Determine the (X, Y) coordinate at the center of the cell enclosing the given text.  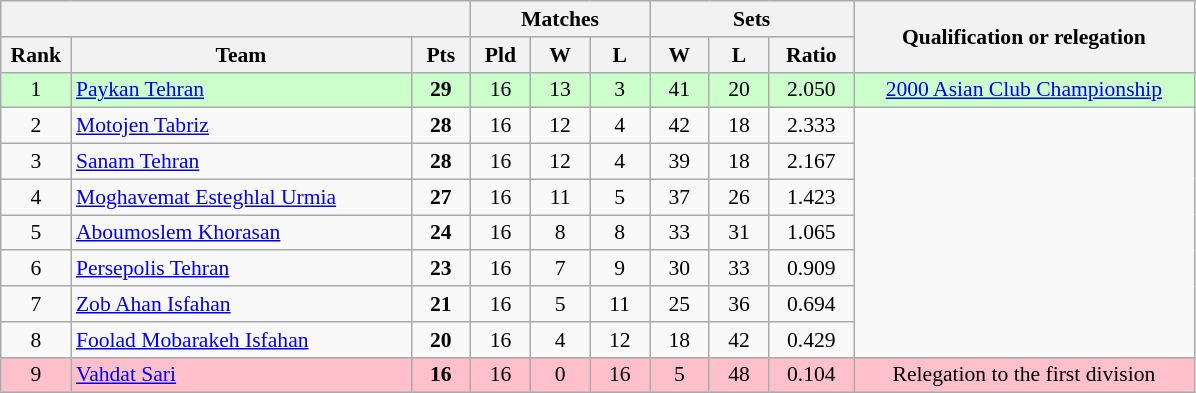
Motojen Tabriz (241, 126)
0 (560, 375)
Qualification or relegation (1024, 36)
26 (739, 197)
Pld (501, 55)
0.909 (812, 269)
2.333 (812, 126)
Zob Ahan Isfahan (241, 304)
Vahdat Sari (241, 375)
Paykan Tehran (241, 90)
41 (680, 90)
0.694 (812, 304)
48 (739, 375)
Matches (560, 19)
31 (739, 233)
0.104 (812, 375)
Aboumoslem Khorasan (241, 233)
Ratio (812, 55)
0.429 (812, 340)
37 (680, 197)
1 (36, 90)
Team (241, 55)
23 (441, 269)
25 (680, 304)
2.050 (812, 90)
39 (680, 162)
Pts (441, 55)
2 (36, 126)
36 (739, 304)
Relegation to the first division (1024, 375)
2.167 (812, 162)
2000 Asian Club Championship (1024, 90)
Sanam Tehran (241, 162)
Sets (752, 19)
30 (680, 269)
Moghavemat Esteghlal Urmia (241, 197)
29 (441, 90)
24 (441, 233)
13 (560, 90)
Persepolis Tehran (241, 269)
27 (441, 197)
Foolad Mobarakeh Isfahan (241, 340)
1.065 (812, 233)
Rank (36, 55)
21 (441, 304)
6 (36, 269)
1.423 (812, 197)
